From the cell containing the given text, extract its center point as [x, y] coordinate. 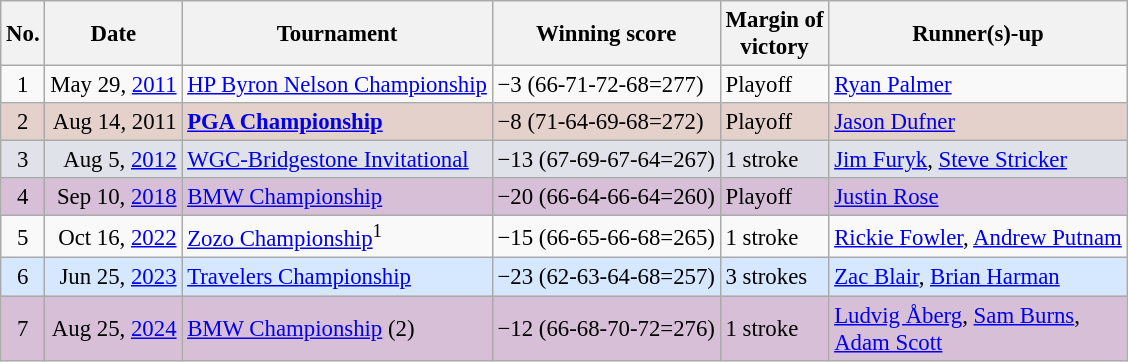
−15 (66-65-66-68=265) [606, 237]
Ryan Palmer [978, 85]
3 strokes [774, 277]
May 29, 2011 [114, 85]
7 [23, 328]
Aug 5, 2012 [114, 160]
Aug 25, 2024 [114, 328]
Winning score [606, 34]
−8 (71-64-69-68=272) [606, 122]
−23 (62-63-64-68=257) [606, 277]
−13 (67-69-67-64=267) [606, 160]
Justin Rose [978, 197]
Zac Blair, Brian Harman [978, 277]
Tournament [337, 34]
Rickie Fowler, Andrew Putnam [978, 237]
−12 (66-68-70-72=276) [606, 328]
BMW Championship (2) [337, 328]
Sep 10, 2018 [114, 197]
HP Byron Nelson Championship [337, 85]
Zozo Championship1 [337, 237]
−3 (66-71-72-68=277) [606, 85]
4 [23, 197]
PGA Championship [337, 122]
No. [23, 34]
Travelers Championship [337, 277]
Runner(s)-up [978, 34]
Oct 16, 2022 [114, 237]
Jim Furyk, Steve Stricker [978, 160]
Margin ofvictory [774, 34]
3 [23, 160]
6 [23, 277]
BMW Championship [337, 197]
1 [23, 85]
Aug 14, 2011 [114, 122]
2 [23, 122]
Jason Dufner [978, 122]
Ludvig Åberg, Sam Burns, Adam Scott [978, 328]
−20 (66-64-66-64=260) [606, 197]
Jun 25, 2023 [114, 277]
Date [114, 34]
WGC-Bridgestone Invitational [337, 160]
5 [23, 237]
